Determine the (x, y) coordinate at the center of the cell enclosing the given text.  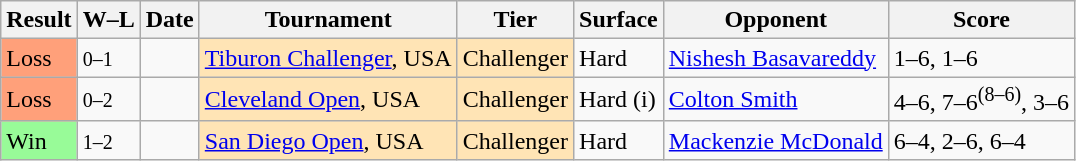
Mackenzie McDonald (776, 140)
Tournament (328, 20)
Tier (515, 20)
0–1 (108, 58)
Score (981, 20)
0–2 (108, 100)
6–4, 2–6, 6–4 (981, 140)
W–L (108, 20)
Tiburon Challenger, USA (328, 58)
Opponent (776, 20)
Cleveland Open, USA (328, 100)
Surface (619, 20)
1–2 (108, 140)
Win (39, 140)
Result (39, 20)
Nishesh Basavareddy (776, 58)
Colton Smith (776, 100)
4–6, 7–6(8–6), 3–6 (981, 100)
1–6, 1–6 (981, 58)
Date (170, 20)
San Diego Open, USA (328, 140)
Hard (i) (619, 100)
